Extract the [x, y] coordinate from the center of the cell holding the provided text.  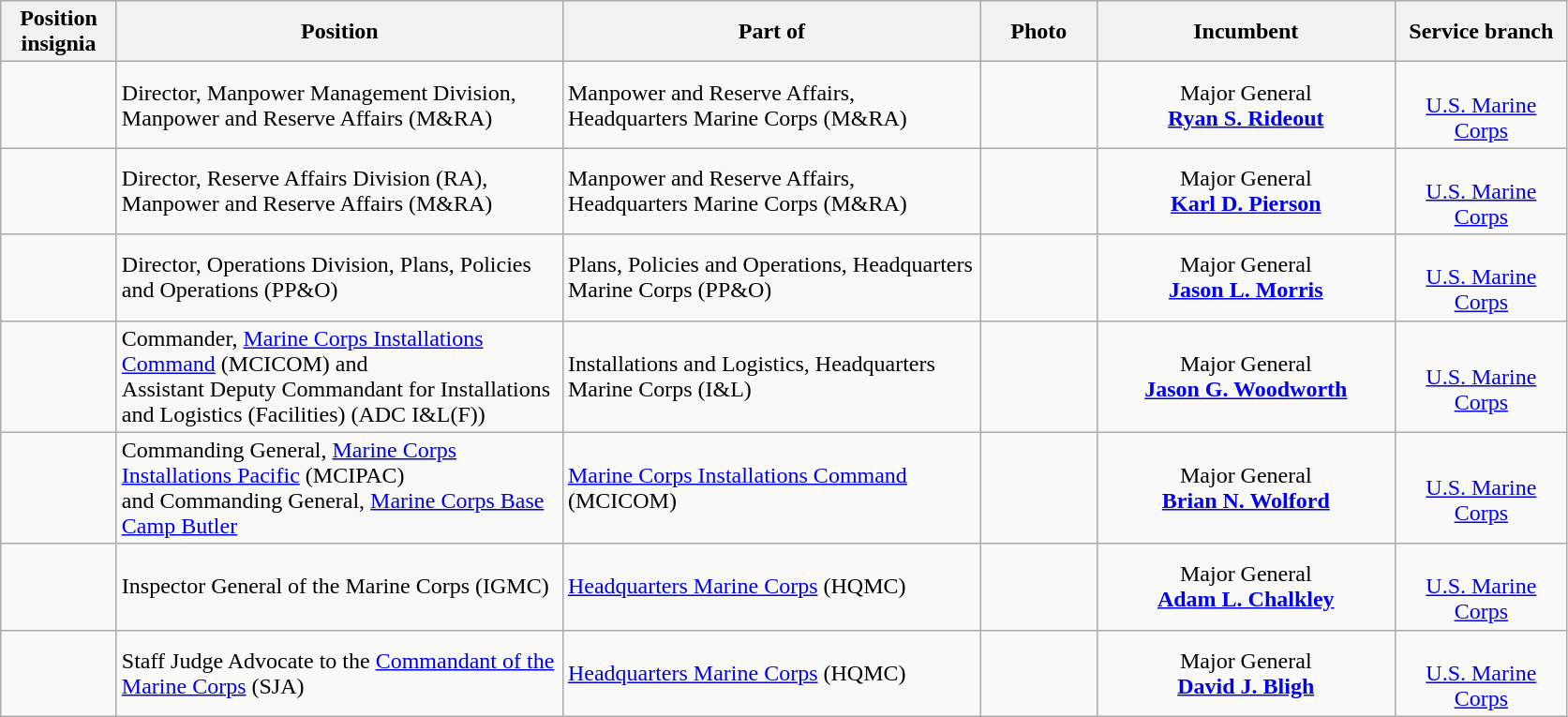
Director, Manpower Management Division, Manpower and Reserve Affairs (M&RA) [339, 105]
Major GeneralRyan S. Rideout [1247, 105]
Position [339, 32]
Plans, Policies and Operations, Headquarters Marine Corps (PP&O) [771, 277]
Staff Judge Advocate to the Commandant of the Marine Corps (SJA) [339, 673]
Inspector General of the Marine Corps (IGMC) [339, 587]
Major GeneralJason G. Woodworth [1247, 377]
Marine Corps Installations Command (MCICOM) [771, 487]
Major GeneralBrian N. Wolford [1247, 487]
Photo [1038, 32]
Director, Reserve Affairs Division (RA), Manpower and Reserve Affairs (M&RA) [339, 191]
Major GeneralKarl D. Pierson [1247, 191]
Service branch [1482, 32]
Major GeneralJason L. Morris [1247, 277]
Commander, Marine Corps Installations Command (MCICOM) andAssistant Deputy Commandant for Installations and Logistics (Facilities) (ADC I&L(F)) [339, 377]
Commanding General, Marine Corps Installations Pacific (MCIPAC)and Commanding General, Marine Corps Base Camp Butler [339, 487]
Major GeneralDavid J. Bligh [1247, 673]
Incumbent [1247, 32]
Position insignia [59, 32]
Installations and Logistics, Headquarters Marine Corps (I&L) [771, 377]
Major GeneralAdam L. Chalkley [1247, 587]
Part of [771, 32]
Director, Operations Division, Plans, Policies and Operations (PP&O) [339, 277]
